Detect which cell encompasses the target text, then output its (X, Y) center coordinate. 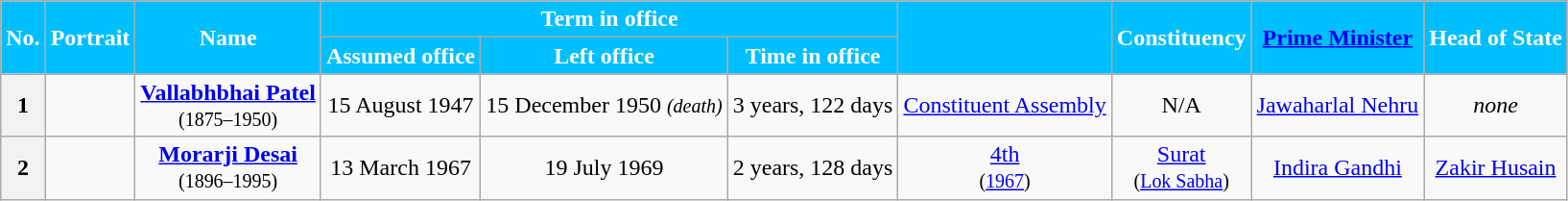
Vallabhbhai Patel(1875–1950) (228, 106)
Left office (605, 56)
none (1496, 106)
3 years, 122 days (813, 106)
N/A (1181, 106)
2 years, 128 days (813, 167)
Assumed office (400, 56)
15 December 1950 (death) (605, 106)
Indira Gandhi (1338, 167)
Prime Minister (1338, 38)
Zakir Husain (1496, 167)
Constituent Assembly (1005, 106)
Name (228, 38)
13 March 1967 (400, 167)
Surat(Lok Sabha) (1181, 167)
No. (23, 38)
Morarji Desai(1896–1995) (228, 167)
4th(1967) (1005, 167)
Portrait (90, 38)
Time in office (813, 56)
Constituency (1181, 38)
1 (23, 106)
Jawaharlal Nehru (1338, 106)
Head of State (1496, 38)
2 (23, 167)
Term in office (609, 19)
19 July 1969 (605, 167)
15 August 1947 (400, 106)
